Return the [x, y] coordinate for the center point of the cell that contains the specified text.  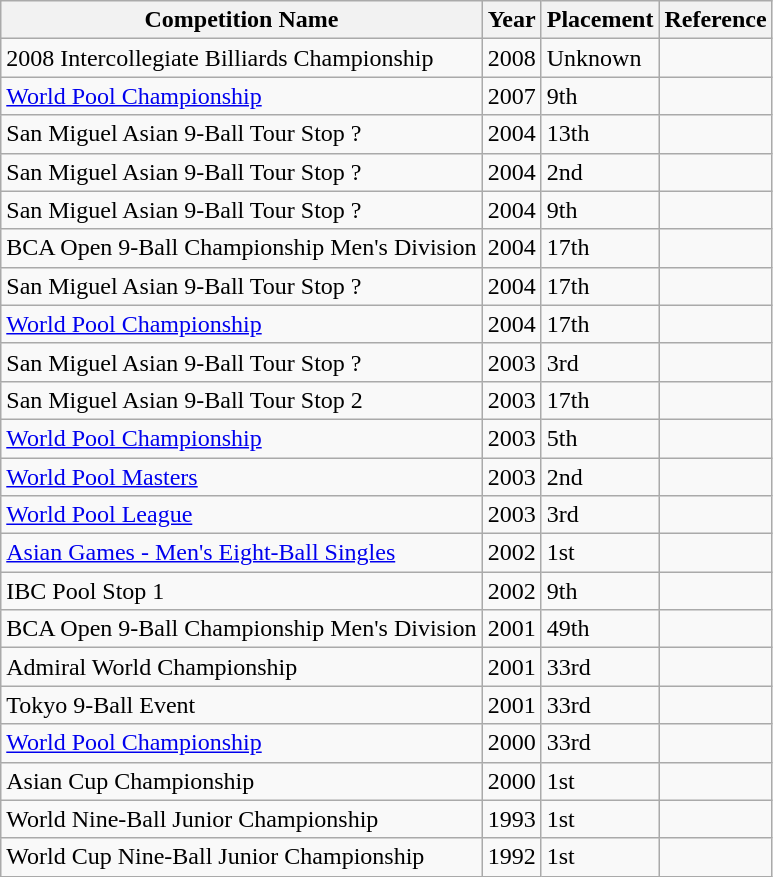
2007 [512, 96]
Year [512, 20]
IBC Pool Stop 1 [242, 591]
Placement [600, 20]
Reference [716, 20]
World Cup Nine-Ball Junior Championship [242, 857]
Unknown [600, 58]
49th [600, 629]
San Miguel Asian 9-Ball Tour Stop 2 [242, 400]
Competition Name [242, 20]
Admiral World Championship [242, 667]
5th [600, 438]
1993 [512, 819]
Asian Cup Championship [242, 781]
1992 [512, 857]
World Nine-Ball Junior Championship [242, 819]
World Pool Masters [242, 477]
2008 [512, 58]
13th [600, 134]
2008 Intercollegiate Billiards Championship [242, 58]
Tokyo 9-Ball Event [242, 705]
World Pool League [242, 515]
Asian Games - Men's Eight-Ball Singles [242, 553]
